Capture the cell that displays the provided text and extract its [x, y] central coordinate. 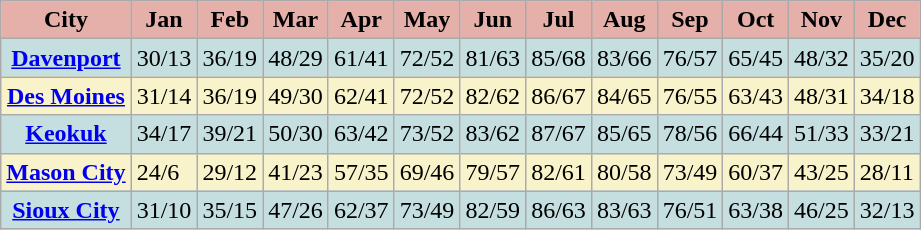
34/18 [887, 96]
62/41 [361, 96]
85/68 [559, 58]
Sioux City [66, 210]
Davenport [66, 58]
Oct [756, 20]
60/37 [756, 172]
Jan [164, 20]
86/67 [559, 96]
Jun [493, 20]
83/62 [493, 134]
79/57 [493, 172]
82/62 [493, 96]
87/67 [559, 134]
30/13 [164, 58]
48/29 [296, 58]
Mar [296, 20]
31/14 [164, 96]
24/6 [164, 172]
48/32 [822, 58]
Keokuk [66, 134]
63/43 [756, 96]
66/44 [756, 134]
35/15 [230, 210]
76/57 [690, 58]
82/59 [493, 210]
83/63 [624, 210]
85/65 [624, 134]
63/38 [756, 210]
City [66, 20]
81/63 [493, 58]
46/25 [822, 210]
28/11 [887, 172]
May [427, 20]
33/21 [887, 134]
29/12 [230, 172]
Feb [230, 20]
48/31 [822, 96]
50/30 [296, 134]
Aug [624, 20]
34/17 [164, 134]
41/23 [296, 172]
76/51 [690, 210]
69/46 [427, 172]
80/58 [624, 172]
Des Moines [66, 96]
73/52 [427, 134]
31/10 [164, 210]
83/66 [624, 58]
65/45 [756, 58]
32/13 [887, 210]
43/25 [822, 172]
39/21 [230, 134]
61/41 [361, 58]
62/37 [361, 210]
Apr [361, 20]
35/20 [887, 58]
82/61 [559, 172]
51/33 [822, 134]
63/42 [361, 134]
Jul [559, 20]
Mason City [66, 172]
47/26 [296, 210]
86/63 [559, 210]
Dec [887, 20]
78/56 [690, 134]
57/35 [361, 172]
Nov [822, 20]
76/55 [690, 96]
84/65 [624, 96]
Sep [690, 20]
49/30 [296, 96]
